Extract the [X, Y] coordinate from the center of the cell holding the provided text.  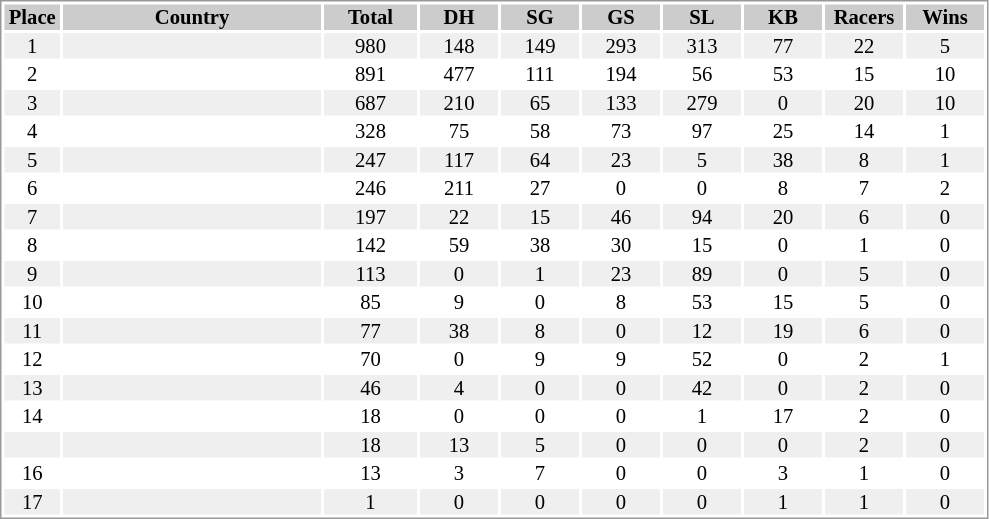
Total [370, 17]
97 [702, 131]
59 [459, 245]
113 [370, 274]
247 [370, 160]
65 [540, 103]
293 [621, 46]
Place [32, 17]
210 [459, 103]
SL [702, 17]
Racers [864, 17]
477 [459, 75]
328 [370, 131]
56 [702, 75]
980 [370, 46]
GS [621, 17]
Country [192, 17]
Wins [945, 17]
197 [370, 217]
148 [459, 46]
25 [783, 131]
891 [370, 75]
211 [459, 189]
SG [540, 17]
DH [459, 17]
73 [621, 131]
246 [370, 189]
30 [621, 245]
19 [783, 331]
16 [32, 473]
313 [702, 46]
70 [370, 359]
27 [540, 189]
117 [459, 160]
133 [621, 103]
52 [702, 359]
687 [370, 103]
194 [621, 75]
75 [459, 131]
94 [702, 217]
279 [702, 103]
64 [540, 160]
11 [32, 331]
58 [540, 131]
89 [702, 274]
142 [370, 245]
111 [540, 75]
85 [370, 303]
KB [783, 17]
42 [702, 388]
149 [540, 46]
